Identify which cell holds the provided text, then report its (x, y) central coordinate. 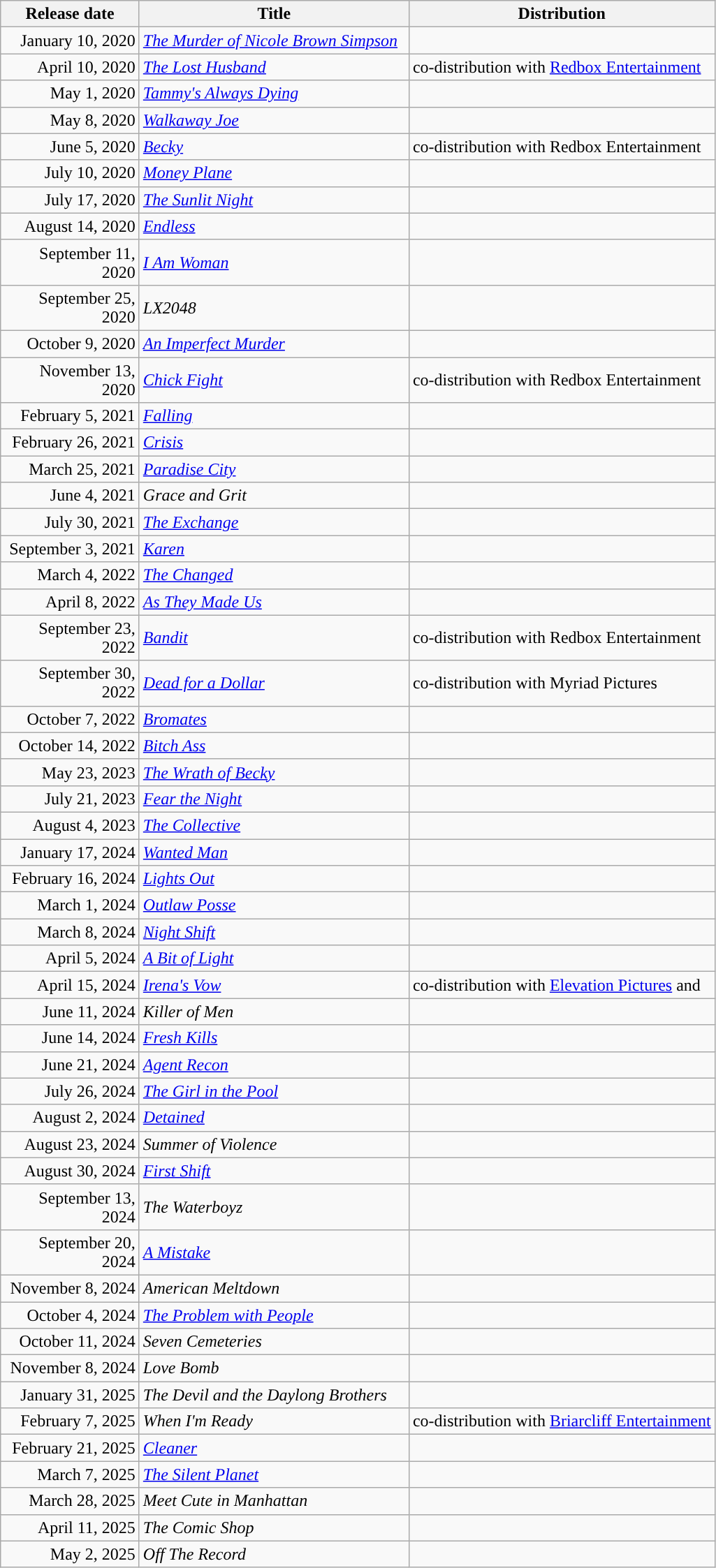
co-distribution with Elevation Pictures and (562, 985)
January 17, 2024 (70, 852)
July 26, 2024 (70, 1091)
Agent Recon (274, 1065)
Paradise City (274, 469)
Killer of Men (274, 1012)
August 4, 2023 (70, 825)
February 16, 2024 (70, 879)
Outlaw Posse (274, 905)
April 11, 2025 (70, 1528)
Distribution (562, 14)
June 21, 2024 (70, 1065)
March 25, 2021 (70, 469)
Wanted Man (274, 852)
April 5, 2024 (70, 959)
July 21, 2023 (70, 799)
May 2, 2025 (70, 1554)
Fear the Night (274, 799)
August 30, 2024 (70, 1171)
The Devil and the Daylong Brothers (274, 1395)
May 23, 2023 (70, 772)
Meet Cute in Manhattan (274, 1501)
Release date (70, 14)
January 31, 2025 (70, 1395)
Becky (274, 147)
Bromates (274, 719)
co-distribution with Myriad Pictures (562, 683)
September 13, 2024 (70, 1206)
February 7, 2025 (70, 1421)
March 1, 2024 (70, 905)
March 28, 2025 (70, 1501)
Seven Cemeteries (274, 1342)
Irena's Vow (274, 985)
Tammy's Always Dying (274, 94)
Detained (274, 1118)
The Problem with People (274, 1315)
As They Made Us (274, 602)
The Murder of Nicole Brown Simpson (274, 40)
September 30, 2022 (70, 683)
Love Bomb (274, 1368)
March 4, 2022 (70, 575)
The Silent Planet (274, 1474)
June 11, 2024 (70, 1012)
A Bit of Light (274, 959)
October 14, 2022 (70, 746)
March 7, 2025 (70, 1474)
June 14, 2024 (70, 1038)
June 4, 2021 (70, 496)
April 15, 2024 (70, 985)
Crisis (274, 443)
The Girl in the Pool (274, 1091)
August 23, 2024 (70, 1144)
LX2048 (274, 307)
Summer of Violence (274, 1144)
Bitch Ass (274, 746)
May 8, 2020 (70, 120)
July 30, 2021 (70, 522)
September 3, 2021 (70, 549)
When I'm Ready (274, 1421)
October 7, 2022 (70, 719)
Lights Out (274, 879)
The Lost Husband (274, 67)
Dead for a Dollar (274, 683)
Endless (274, 226)
February 21, 2025 (70, 1448)
Fresh Kills (274, 1038)
Bandit (274, 638)
October 9, 2020 (70, 343)
Cleaner (274, 1448)
The Sunlit Night (274, 200)
April 8, 2022 (70, 602)
November 13, 2020 (70, 380)
May 1, 2020 (70, 94)
Falling (274, 416)
Chick Fight (274, 380)
co-distribution with Briarcliff Entertainment (562, 1421)
September 11, 2020 (70, 262)
January 10, 2020 (70, 40)
October 4, 2024 (70, 1315)
I Am Woman (274, 262)
Night Shift (274, 932)
February 5, 2021 (70, 416)
The Wrath of Becky (274, 772)
The Waterboyz (274, 1206)
August 2, 2024 (70, 1118)
April 10, 2020 (70, 67)
First Shift (274, 1171)
Walkaway Joe (274, 120)
June 5, 2020 (70, 147)
Off The Record (274, 1554)
The Changed (274, 575)
September 20, 2024 (70, 1252)
August 14, 2020 (70, 226)
A Mistake (274, 1252)
March 8, 2024 (70, 932)
July 17, 2020 (70, 200)
The Collective (274, 825)
Karen (274, 549)
September 23, 2022 (70, 638)
An Imperfect Murder (274, 343)
February 26, 2021 (70, 443)
The Exchange (274, 522)
Grace and Grit (274, 496)
American Meltdown (274, 1288)
September 25, 2020 (70, 307)
The Comic Shop (274, 1528)
July 10, 2020 (70, 173)
Money Plane (274, 173)
October 11, 2024 (70, 1342)
Title (274, 14)
